Search for the cell housing the specified text and yield its [X, Y] center coordinate. 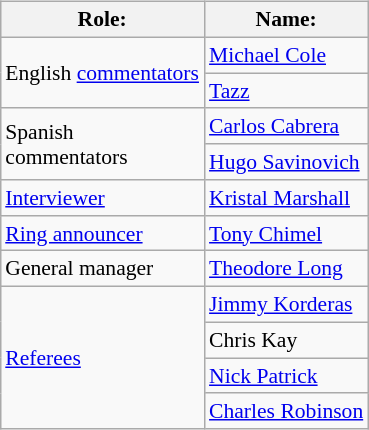
General manager [102, 269]
Spanishcommentators [102, 144]
Role: [102, 20]
Tazz [286, 91]
Nick Patrick [286, 376]
Carlos Cabrera [286, 126]
Chris Kay [286, 340]
Tony Chimel [286, 233]
Jimmy Korderas [286, 305]
Kristal Marshall [286, 198]
English commentators [102, 72]
Name: [286, 20]
Hugo Savinovich [286, 162]
Interviewer [102, 198]
Charles Robinson [286, 411]
Michael Cole [286, 55]
Ring announcer [102, 233]
Theodore Long [286, 269]
Referees [102, 358]
